Determine the (x, y) coordinate at the center of the cell enclosing the given text.  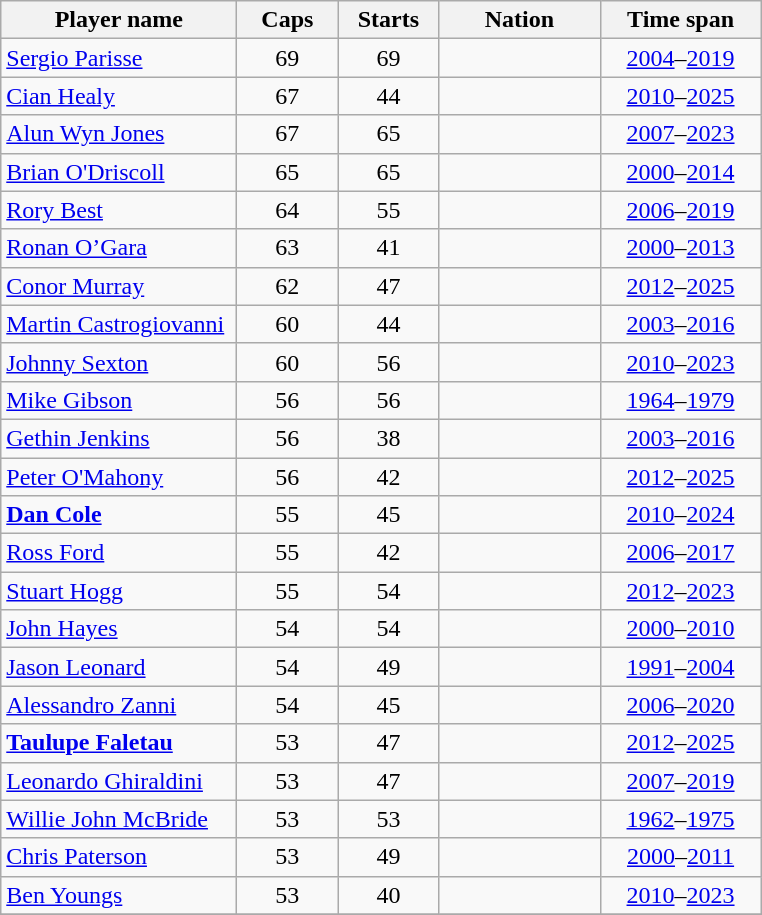
Cian Healy (119, 96)
Nation (520, 20)
Dan Cole (119, 515)
Alun Wyn Jones (119, 134)
Johnny Sexton (119, 362)
John Hayes (119, 629)
Mike Gibson (119, 400)
Player name (119, 20)
Starts (388, 20)
Taulupe Faletau (119, 743)
Stuart Hogg (119, 591)
2006–2019 (680, 210)
1962–1975 (680, 819)
40 (388, 895)
63 (288, 248)
Rory Best (119, 210)
1964–1979 (680, 400)
2010–2024 (680, 515)
Willie John McBride (119, 819)
Conor Murray (119, 286)
1991–2004 (680, 667)
2010–2025 (680, 96)
Chris Paterson (119, 857)
2012–2023 (680, 591)
2006–2020 (680, 705)
Time span (680, 20)
2000–2010 (680, 629)
Leonardo Ghiraldini (119, 781)
38 (388, 438)
62 (288, 286)
Ross Ford (119, 553)
Gethin Jenkins (119, 438)
Martin Castrogiovanni (119, 324)
Peter O'Mahony (119, 477)
2007–2019 (680, 781)
Sergio Parisse (119, 58)
64 (288, 210)
Ronan O’Gara (119, 248)
2000–2011 (680, 857)
Alessandro Zanni (119, 705)
2004–2019 (680, 58)
Caps (288, 20)
2000–2013 (680, 248)
Ben Youngs (119, 895)
41 (388, 248)
2006–2017 (680, 553)
Jason Leonard (119, 667)
2000–2014 (680, 172)
Brian O'Driscoll (119, 172)
2007–2023 (680, 134)
